For the text-containing cell, return its midpoint in (X, Y) coordinate format. 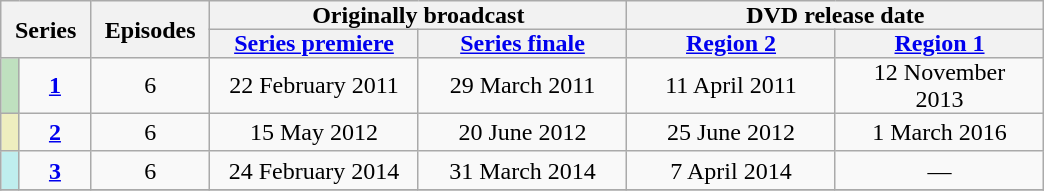
20 June 2012 (522, 132)
— (939, 170)
24 February 2014 (314, 170)
DVD release date (836, 15)
25 June 2012 (731, 132)
Originally broadcast (418, 15)
15 May 2012 (314, 132)
12 November 2013 (939, 86)
Episodes (150, 30)
Series finale (522, 43)
22 February 2011 (314, 86)
7 April 2014 (731, 170)
1 (54, 86)
Series premiere (314, 43)
Region 1 (939, 43)
31 March 2014 (522, 170)
29 March 2011 (522, 86)
Series (46, 30)
Region 2 (731, 43)
2 (54, 132)
11 April 2011 (731, 86)
1 March 2016 (939, 132)
3 (54, 170)
